Extract the [x, y] coordinate from the center of the cell holding the provided text.  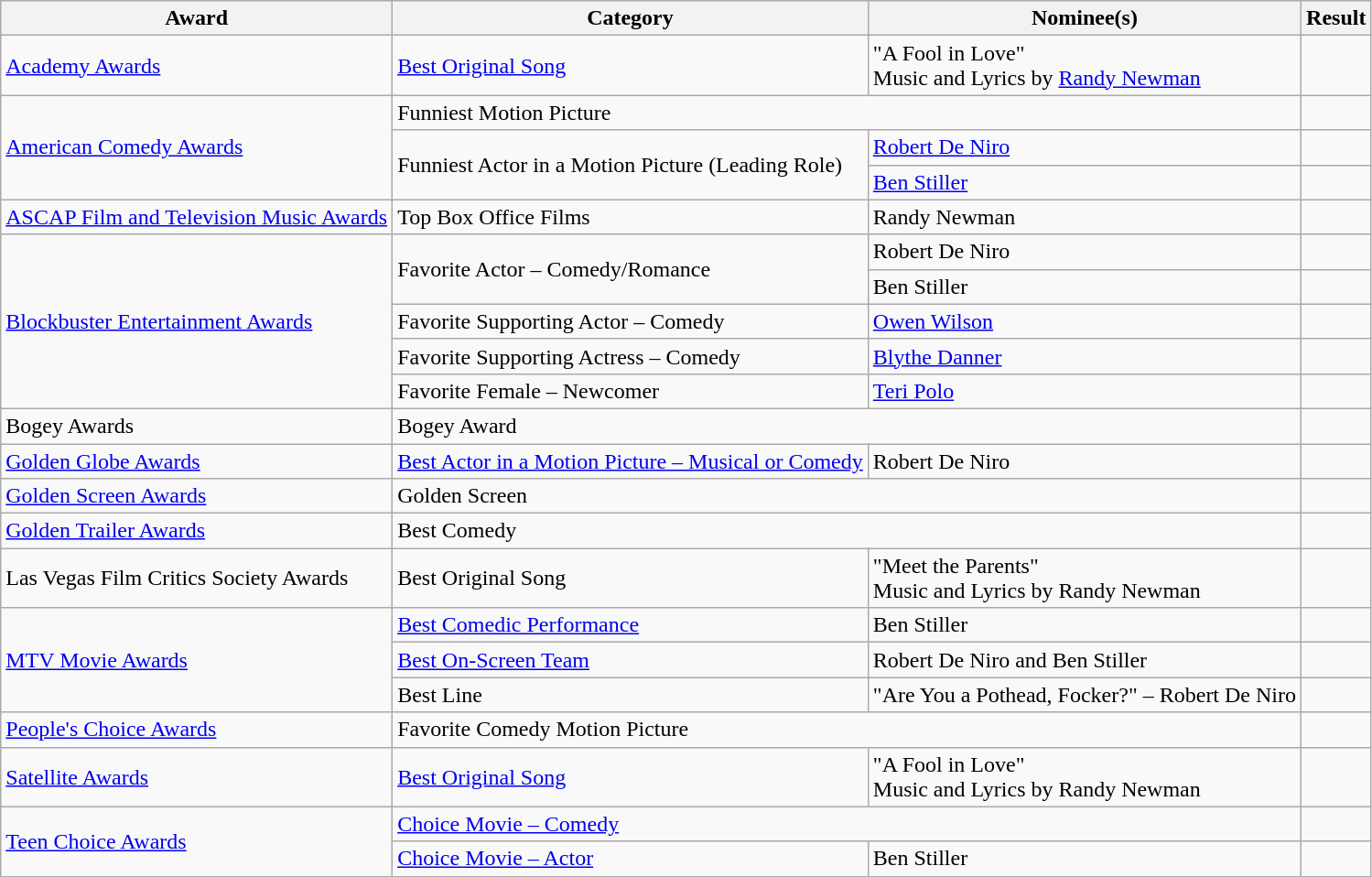
Golden Screen [848, 496]
Favorite Supporting Actor – Comedy [631, 321]
Bogey Award [848, 426]
Bogey Awards [197, 426]
Golden Trailer Awards [197, 531]
American Comedy Awards [197, 147]
People's Choice Awards [197, 730]
Award [197, 18]
Golden Screen Awards [197, 496]
Favorite Comedy Motion Picture [848, 730]
"Are You a Pothead, Focker?" – Robert De Niro [1084, 695]
MTV Movie Awards [197, 660]
Favorite Female – Newcomer [631, 391]
Favorite Supporting Actress – Comedy [631, 356]
Favorite Actor – Comedy/Romance [631, 269]
Teri Polo [1084, 391]
Category [631, 18]
Nominee(s) [1084, 18]
Best Actor in a Motion Picture – Musical or Comedy [631, 460]
Choice Movie – Comedy [848, 824]
Golden Globe Awards [197, 460]
Result [1336, 18]
Blockbuster Entertainment Awards [197, 321]
Owen Wilson [1084, 321]
Robert De Niro and Ben Stiller [1084, 660]
Best Line [631, 695]
Choice Movie – Actor [631, 859]
Teen Choice Awards [197, 841]
Best Comedy [848, 531]
Academy Awards [197, 66]
Randy Newman [1084, 217]
Las Vegas Film Critics Society Awards [197, 579]
Top Box Office Films [631, 217]
Best On-Screen Team [631, 660]
ASCAP Film and Television Music Awards [197, 217]
"Meet the Parents" Music and Lyrics by Randy Newman [1084, 579]
Funniest Actor in a Motion Picture (Leading Role) [631, 165]
Best Comedic Performance [631, 625]
Satellite Awards [197, 776]
Funniest Motion Picture [848, 113]
Blythe Danner [1084, 356]
